Capture the cell that displays the provided text and extract its [x, y] central coordinate. 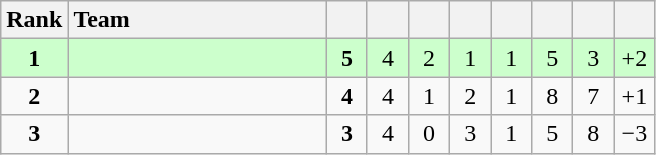
7 [594, 96]
−3 [634, 134]
Rank [34, 20]
Team [198, 20]
0 [430, 134]
+2 [634, 58]
+1 [634, 96]
